Detect which cell encompasses the target text, then output its (X, Y) center coordinate. 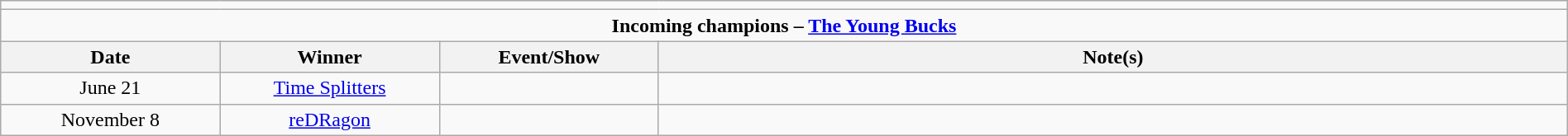
Note(s) (1113, 57)
June 21 (111, 88)
November 8 (111, 120)
reDRagon (329, 120)
Winner (329, 57)
Date (111, 57)
Event/Show (549, 57)
Incoming champions – The Young Bucks (784, 26)
Time Splitters (329, 88)
